Capture the cell that displays the provided text and extract its (X, Y) central coordinate. 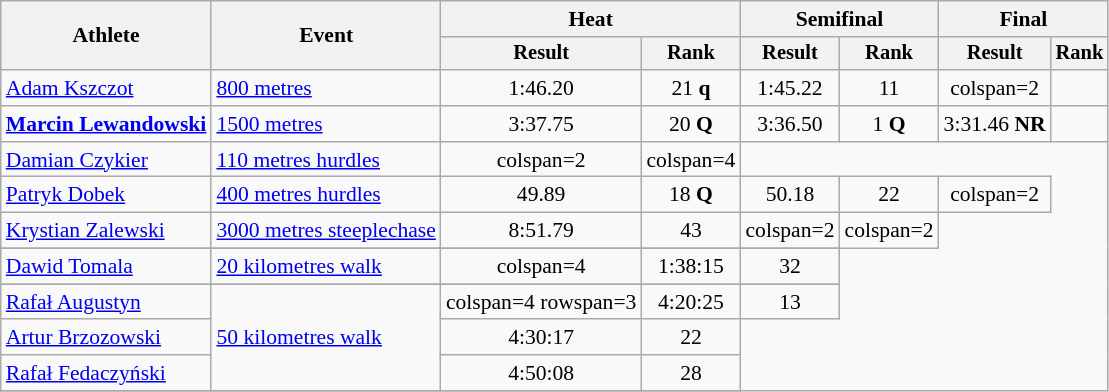
Damian Czykier (106, 160)
Event (326, 36)
13 (790, 302)
50 kilometres walk (326, 338)
49.89 (542, 195)
800 metres (326, 88)
3:31.46 NR (995, 124)
1:45.22 (790, 88)
Semifinal (839, 19)
1500 metres (326, 124)
20 kilometres walk (326, 267)
Rafał Augustyn (106, 302)
Marcin Lewandowski (106, 124)
21 q (690, 88)
3000 metres steeplechase (326, 231)
Patryk Dobek (106, 195)
Athlete (106, 36)
colspan=4 rowspan=3 (542, 302)
Krystian Zalewski (106, 231)
1 Q (890, 124)
28 (690, 373)
3:36.50 (790, 124)
4:50:08 (542, 373)
Dawid Tomala (106, 267)
18 Q (690, 195)
20 Q (690, 124)
1:46.20 (542, 88)
Heat (591, 19)
4:30:17 (542, 338)
110 metres hurdles (326, 160)
Final (1024, 19)
4:20:25 (690, 302)
8:51.79 (542, 231)
3:37.75 (542, 124)
Artur Brzozowski (106, 338)
32 (790, 267)
Rafał Fedaczyński (106, 373)
Adam Kszczot (106, 88)
1:38:15 (690, 267)
400 metres hurdles (326, 195)
43 (690, 231)
11 (890, 88)
50.18 (790, 195)
